Detect which cell encompasses the target text, then output its [X, Y] center coordinate. 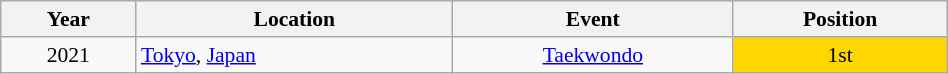
Tokyo, Japan [294, 55]
2021 [68, 55]
1st [840, 55]
Taekwondo [593, 55]
Year [68, 19]
Event [593, 19]
Position [840, 19]
Location [294, 19]
